Capture the cell that displays the provided text and extract its [x, y] central coordinate. 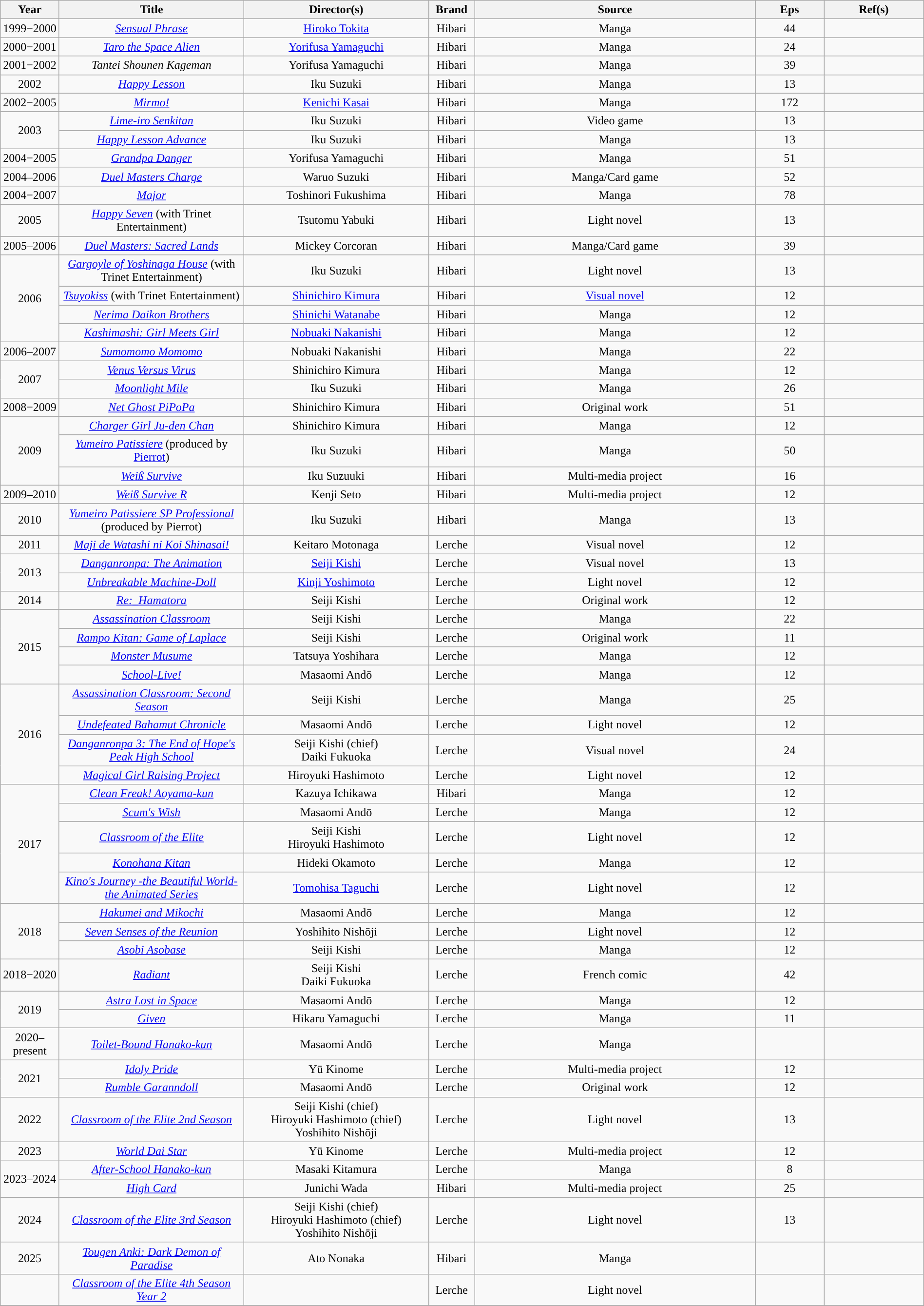
Gargoyle of Yoshinaga House (with Trinet Entertainment) [151, 271]
42 [789, 975]
78 [789, 195]
Yumeiro Patissiere SP Professional (produced by Pierrot) [151, 520]
2006 [30, 298]
2006–2007 [30, 351]
2002−2005 [30, 102]
44 [789, 28]
Nerima Daikon Brothers [151, 314]
Hiroko Tokita [336, 28]
Iku Suzuuki [336, 476]
2007 [30, 379]
Major [151, 195]
16 [789, 476]
Kenichi Kasai [336, 102]
Asobi Asobase [151, 950]
Konohana Kitan [151, 862]
Brand [451, 10]
After-School Hanako-kun [151, 1170]
1999−2000 [30, 28]
52 [789, 176]
Video game [615, 121]
2023 [30, 1151]
2004−2005 [30, 158]
Hideki Okamoto [336, 862]
50 [789, 450]
Toshinori Fukushima [336, 195]
2018−2020 [30, 975]
Seiji Kishi (chief) Daiki Fukuoka [336, 750]
Venus Versus Virus [151, 370]
Danganronpa: The Animation [151, 563]
Seven Senses of the Reunion [151, 932]
2016 [30, 734]
Kazuya Ichikawa [336, 794]
Hiroyuki Hashimoto [336, 775]
2004–2006 [30, 176]
Tomohisa Taguchi [336, 887]
Director(s) [336, 10]
2022 [30, 1119]
Danganronpa 3: The End of Hope's Peak High School [151, 750]
Classroom of the Elite 3rd Season [151, 1220]
Tsutomu Yabuki [336, 220]
Junichi Wada [336, 1188]
2018 [30, 931]
Source [615, 10]
2017 [30, 844]
2014 [30, 601]
Astra Lost in Space [151, 1000]
Shinichi Watanabe [336, 314]
2025 [30, 1258]
Tatsuya Yoshihara [336, 656]
Rampo Kitan: Game of Laplace [151, 638]
Yumeiro Patissiere (produced by Pierrot) [151, 450]
Seiji Kishi Daiki Fukuoka [336, 975]
Maji de Watashi ni Koi Shinasai! [151, 545]
Eps [789, 10]
2005–2006 [30, 245]
Assassination Classroom: Second Season [151, 700]
Ato Nonaka [336, 1258]
2023–2024 [30, 1179]
Yoshihito Nishōji [336, 932]
Kashimashi: Girl Meets Girl [151, 333]
Grandpa Danger [151, 158]
2004−2007 [30, 195]
High Card [151, 1188]
Scum's Wish [151, 812]
2010 [30, 520]
Sensual Phrase [151, 28]
Waruo Suzuki [336, 176]
World Dai Star [151, 1151]
Tougen Anki: Dark Demon of Paradise [151, 1258]
Unbreakable Machine-Doll [151, 582]
Weiß Survive [151, 476]
Undefeated Bahamut Chronicle [151, 725]
26 [789, 389]
Hikaru Yamaguchi [336, 1019]
Classroom of the Elite 4th Season Year 2 [151, 1290]
2021 [30, 1078]
Given [151, 1019]
Classroom of the Elite [151, 838]
Hakumei and Mikochi [151, 913]
Mickey Corcoran [336, 245]
Sumomomo Momomo [151, 351]
2005 [30, 220]
School-Live! [151, 675]
Rumble Garanndoll [151, 1088]
2019 [30, 1010]
2008−2009 [30, 407]
Kenji Seto [336, 494]
Tsuyokiss (with Trinet Entertainment) [151, 296]
2002 [30, 84]
2013 [30, 572]
Masaki Kitamura [336, 1170]
2020–present [30, 1044]
Re:_Hamatora [151, 601]
8 [789, 1170]
French comic [615, 975]
Seiji Kishi Hiroyuki Hashimoto [336, 838]
Toilet-Bound Hanako-kun [151, 1044]
Assassination Classroom [151, 619]
Moonlight Mile [151, 389]
Title [151, 10]
Magical Girl Raising Project [151, 775]
Radiant [151, 975]
Keitaro Motonaga [336, 545]
Kino's Journey -the Beautiful World- the Animated Series [151, 887]
2015 [30, 647]
2011 [30, 545]
Happy Lesson Advance [151, 139]
2001−2002 [30, 65]
Idoly Pride [151, 1069]
Ref(s) [874, 10]
Happy Lesson [151, 84]
Weiß Survive R [151, 494]
2000−2001 [30, 47]
Taro the Space Alien [151, 47]
2009 [30, 450]
2003 [30, 130]
Charger Girl Ju-den Chan [151, 426]
Duel Masters: Sacred Lands [151, 245]
Year [30, 10]
Lime-iro Senkitan [151, 121]
172 [789, 102]
2009–2010 [30, 494]
Mirmo! [151, 102]
2024 [30, 1220]
Monster Musume [151, 656]
Net Ghost PiPoPa [151, 407]
Tantei Shounen Kageman [151, 65]
Clean Freak! Aoyama-kun [151, 794]
Classroom of the Elite 2nd Season [151, 1119]
Kinji Yoshimoto [336, 582]
Duel Masters Charge [151, 176]
Happy Seven (with Trinet Entertainment) [151, 220]
